Identify which cell holds the provided text, then report its (x, y) central coordinate. 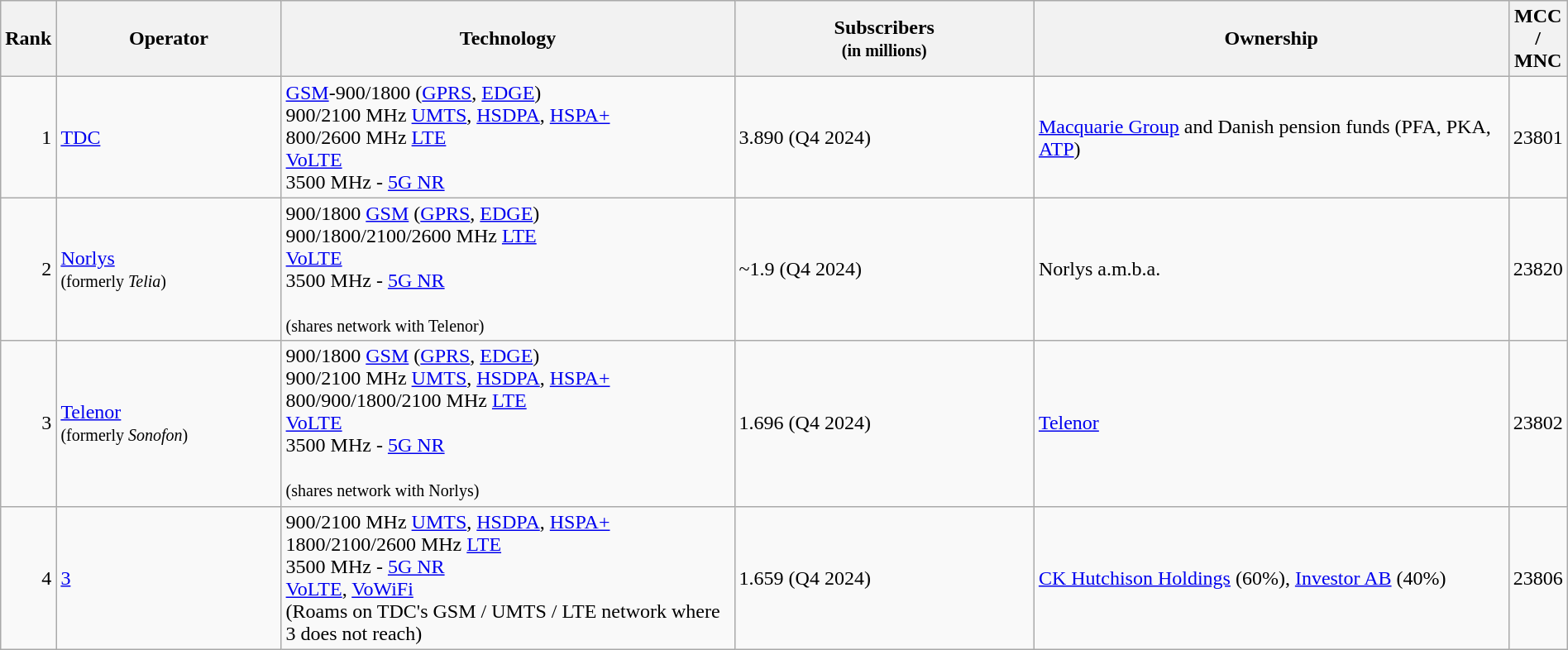
Telenor (formerly Sonofon) (169, 423)
2 (28, 270)
23802 (1538, 423)
Macquarie Group and Danish pension funds (PFA, PKA, ATP) (1271, 137)
Technology (508, 39)
Norlys (formerly Telia) (169, 270)
1 (28, 137)
Rank (28, 39)
4 (28, 577)
GSM-900/1800 (GPRS, EDGE)900/2100 MHz UMTS, HSDPA, HSPA+ 800/2600 MHz LTEVoLTE3500 MHz - 5G NR (508, 137)
900/1800 GSM (GPRS, EDGE)900/2100 MHz UMTS, HSDPA, HSPA+ 800/900/1800/2100 MHz LTEVoLTE 3500 MHz - 5G NR (shares network with Norlys) (508, 423)
Subscribers(in millions) (884, 39)
MCC / MNC (1538, 39)
900/2100 MHz UMTS, HSDPA, HSPA+ 1800/2100/2600 MHz LTE3500 MHz - 5G NRVoLTE, VoWiFi (Roams on TDC's GSM / UMTS / LTE network where 3 does not reach) (508, 577)
Operator (169, 39)
CK Hutchison Holdings (60%), Investor AB (40%) (1271, 577)
23801 (1538, 137)
Ownership (1271, 39)
Telenor (1271, 423)
3.890 (Q4 2024) (884, 137)
Norlys a.m.b.a. (1271, 270)
900/1800 GSM (GPRS, EDGE)900/1800/2100/2600 MHz LTEVoLTE 3500 MHz - 5G NR (shares network with Telenor) (508, 270)
~1.9 (Q4 2024) (884, 270)
23820 (1538, 270)
1.696 (Q4 2024) (884, 423)
TDC (169, 137)
1.659 (Q4 2024) (884, 577)
23806 (1538, 577)
